Scan for the cell matching the given text and deliver its (X, Y) coordinate at center. 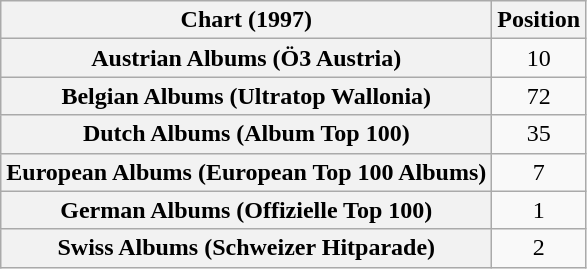
Swiss Albums (Schweizer Hitparade) (246, 248)
Chart (1997) (246, 20)
Belgian Albums (Ultratop Wallonia) (246, 96)
1 (539, 210)
German Albums (Offizielle Top 100) (246, 210)
10 (539, 58)
Austrian Albums (Ö3 Austria) (246, 58)
35 (539, 134)
7 (539, 172)
European Albums (European Top 100 Albums) (246, 172)
Position (539, 20)
72 (539, 96)
Dutch Albums (Album Top 100) (246, 134)
2 (539, 248)
